For the text-containing cell, return its midpoint in (x, y) coordinate format. 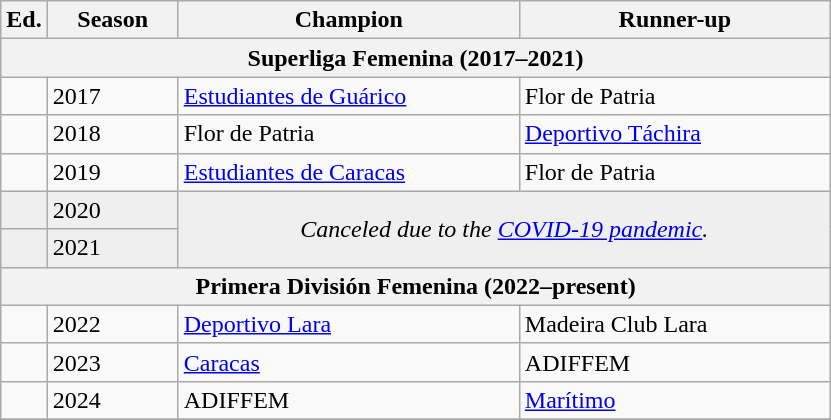
Superliga Femenina (2017–2021) (416, 58)
Deportivo Lara (348, 324)
2017 (112, 96)
Marítimo (674, 400)
Caracas (348, 362)
Deportivo Táchira (674, 134)
2024 (112, 400)
Ed. (24, 20)
Estudiantes de Guárico (348, 96)
2023 (112, 362)
2018 (112, 134)
2019 (112, 172)
Madeira Club Lara (674, 324)
Primera División Femenina (2022–present) (416, 286)
2021 (112, 248)
Canceled due to the COVID-19 pandemic. (504, 229)
Estudiantes de Caracas (348, 172)
Champion (348, 20)
Runner-up (674, 20)
Season (112, 20)
2022 (112, 324)
2020 (112, 210)
